Locate the cell with the specified text and output its [x, y] center coordinate. 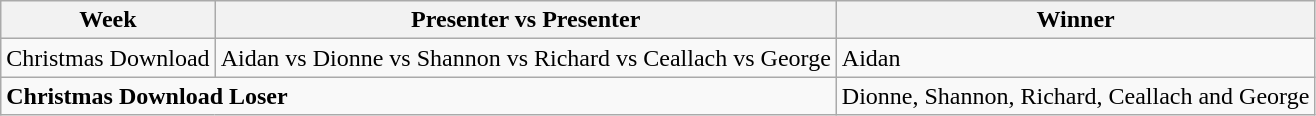
Aidan [1075, 58]
Presenter vs Presenter [526, 20]
Week [108, 20]
Dionne, Shannon, Richard, Ceallach and George [1075, 96]
Aidan vs Dionne vs Shannon vs Richard vs Ceallach vs George [526, 58]
Christmas Download Loser [419, 96]
Winner [1075, 20]
Christmas Download [108, 58]
